Pinpoint the cell where the given text exists, returning its [X, Y] midpoint coordinate. 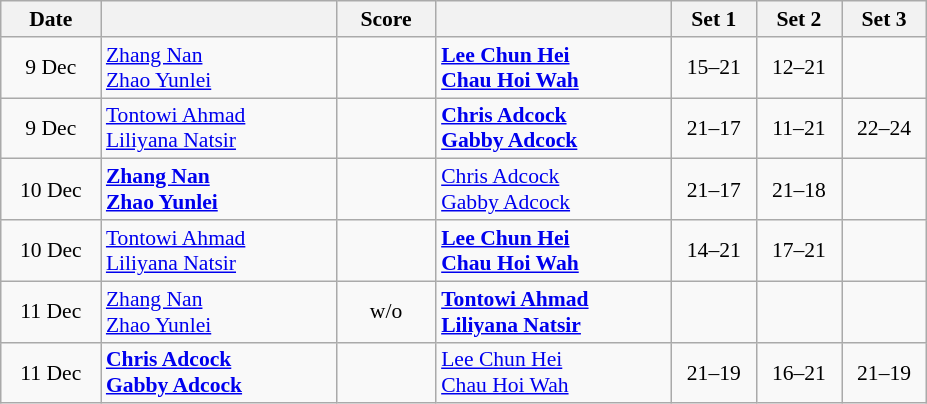
12–21 [798, 68]
14–21 [714, 250]
Set 2 [798, 19]
21–18 [798, 190]
Score [386, 19]
11–21 [798, 128]
15–21 [714, 68]
17–21 [798, 250]
22–24 [884, 128]
Set 1 [714, 19]
w/o [386, 312]
Set 3 [884, 19]
16–21 [798, 372]
Date [51, 19]
